Find where the given text appears and provide that cell's center as (x, y) coordinate. 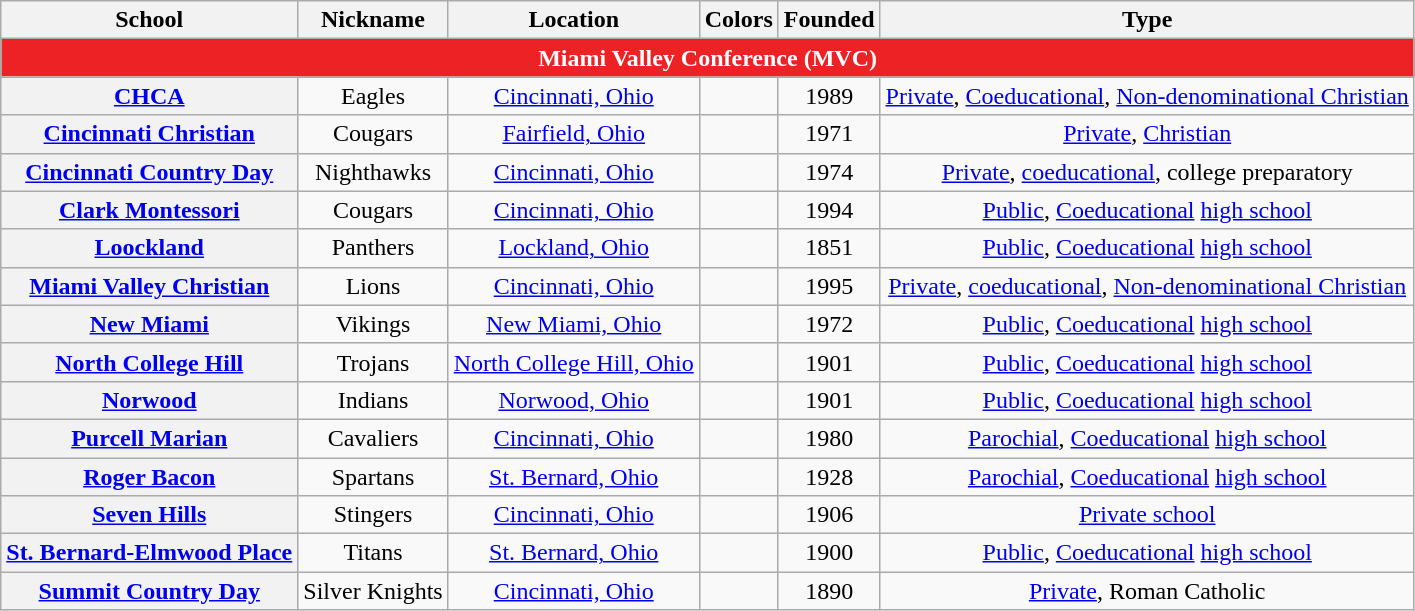
Private, coeducational, college preparatory (1147, 172)
New Miami (150, 324)
North College Hill (150, 362)
Cincinnati Country Day (150, 172)
1972 (829, 324)
Lions (373, 286)
Norwood (150, 400)
Nickname (373, 20)
Private school (1147, 515)
Panthers (373, 248)
Trojans (373, 362)
Lockland, Ohio (574, 248)
Fairfield, Ohio (574, 134)
Cavaliers (373, 438)
Silver Knights (373, 591)
1890 (829, 591)
Nighthawks (373, 172)
1906 (829, 515)
Roger Bacon (150, 477)
1974 (829, 172)
1989 (829, 96)
Private, Christian (1147, 134)
Cincinnati Christian (150, 134)
Purcell Marian (150, 438)
Indians (373, 400)
North College Hill, Ohio (574, 362)
1995 (829, 286)
St. Bernard-Elmwood Place (150, 553)
Spartans (373, 477)
Norwood, Ohio (574, 400)
CHCA (150, 96)
Colors (738, 20)
Stingers (373, 515)
1994 (829, 210)
1971 (829, 134)
1851 (829, 248)
Miami Valley Conference (MVC) (708, 58)
Seven Hills (150, 515)
Private, coeducational, Non-denominational Christian (1147, 286)
School (150, 20)
Private, Coeducational, Non-denominational Christian (1147, 96)
Location (574, 20)
Type (1147, 20)
Loockland (150, 248)
New Miami, Ohio (574, 324)
Vikings (373, 324)
1928 (829, 477)
1980 (829, 438)
Miami Valley Christian (150, 286)
1900 (829, 553)
Eagles (373, 96)
Founded (829, 20)
Titans (373, 553)
Private, Roman Catholic (1147, 591)
Summit Country Day (150, 591)
Clark Montessori (150, 210)
